Search for the cell housing the specified text and yield its (x, y) center coordinate. 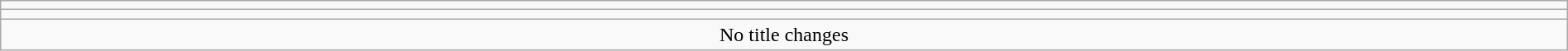
No title changes (784, 35)
